Identify which cell holds the provided text, then report its [X, Y] central coordinate. 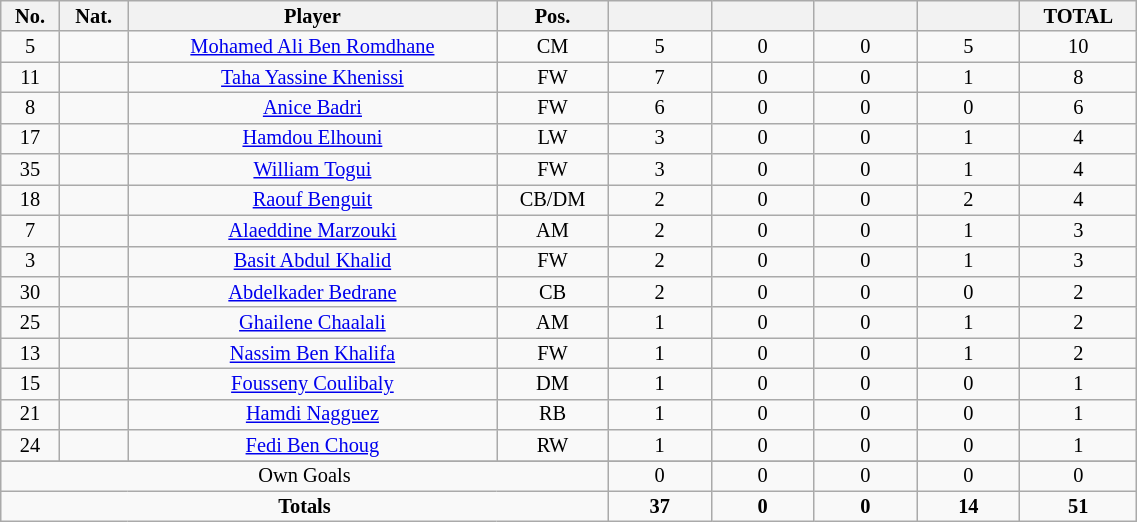
18 [30, 200]
LW [552, 138]
Nassim Ben Khalifa [312, 354]
35 [30, 170]
Nat. [94, 16]
Totals [304, 506]
RW [552, 446]
51 [1078, 506]
Alaeddine Marzouki [312, 230]
24 [30, 446]
21 [30, 414]
14 [968, 506]
11 [30, 78]
Anice Badri [312, 108]
CB [552, 292]
10 [1078, 46]
Taha Yassine Khenissi [312, 78]
25 [30, 322]
Hamdou Elhouni [312, 138]
13 [30, 354]
TOTAL [1078, 16]
CB/DM [552, 200]
Player [312, 16]
Mohamed Ali Ben Romdhane [312, 46]
17 [30, 138]
Raouf Benguit [312, 200]
30 [30, 292]
RB [552, 414]
Abdelkader Bedrane [312, 292]
DM [552, 384]
No. [30, 16]
Ghailene Chaalali [312, 322]
Basit Abdul Khalid [312, 262]
Pos. [552, 16]
CM [552, 46]
Fousseny Coulibaly [312, 384]
Hamdi Nagguez [312, 414]
15 [30, 384]
Fedi Ben Choug [312, 446]
Own Goals [304, 476]
William Togui [312, 170]
37 [660, 506]
